Pinpoint the cell where the given text exists, returning its (x, y) midpoint coordinate. 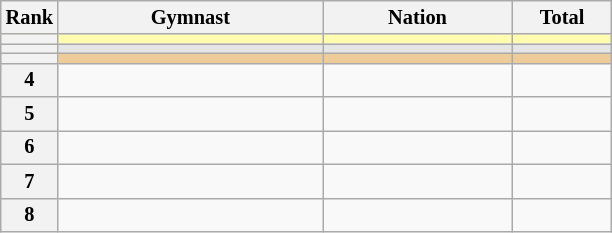
6 (30, 147)
Nation (418, 17)
4 (30, 80)
Rank (30, 17)
Gymnast (190, 17)
Total (562, 17)
8 (30, 215)
5 (30, 114)
7 (30, 181)
